Search for the cell housing the specified text and yield its [x, y] center coordinate. 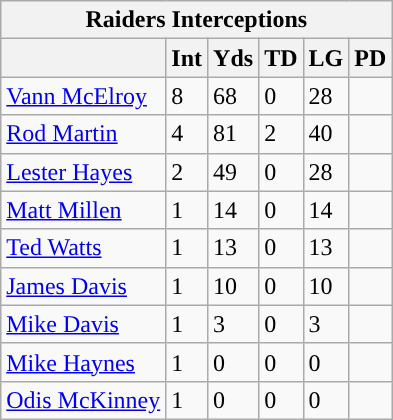
TD [281, 58]
81 [234, 134]
49 [234, 172]
Mike Davis [84, 324]
Int [187, 58]
68 [234, 96]
LG [326, 58]
PD [370, 58]
Vann McElroy [84, 96]
Odis McKinney [84, 400]
Ted Watts [84, 248]
8 [187, 96]
40 [326, 134]
Mike Haynes [84, 362]
4 [187, 134]
James Davis [84, 286]
Yds [234, 58]
Raiders Interceptions [196, 20]
Rod Martin [84, 134]
Lester Hayes [84, 172]
Matt Millen [84, 210]
